Provide the (X, Y) coordinate of the cell's center where the given text is located.  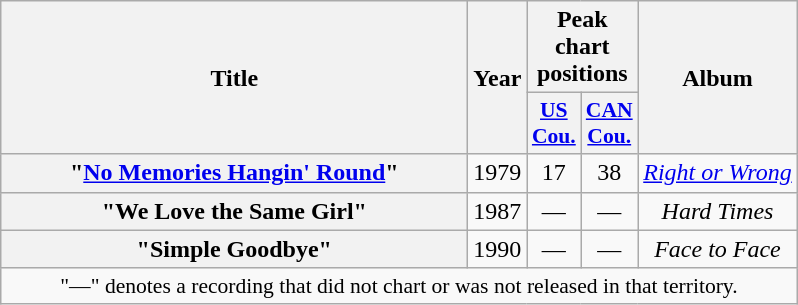
Face to Face (718, 249)
"Simple Goodbye" (234, 249)
USCou. (554, 124)
Title (234, 78)
"No Memories Hangin' Round" (234, 173)
1987 (498, 211)
"—" denotes a recording that did not chart or was not released in that territory. (399, 286)
Hard Times (718, 211)
CANCou. (610, 124)
38 (610, 173)
Peak chartpositions (582, 47)
1979 (498, 173)
Right or Wrong (718, 173)
17 (554, 173)
"We Love the Same Girl" (234, 211)
1990 (498, 249)
Album (718, 78)
Year (498, 78)
